Locate the cell with the specified text and output its [X, Y] center coordinate. 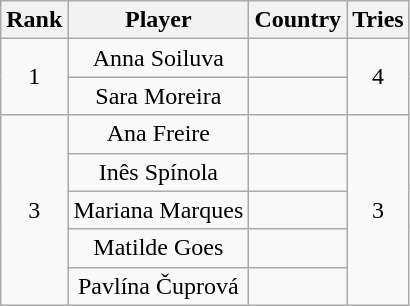
1 [34, 77]
Mariana Marques [158, 210]
Tries [378, 20]
Pavlína Čuprová [158, 286]
Anna Soiluva [158, 58]
Inês Spínola [158, 172]
Player [158, 20]
4 [378, 77]
Matilde Goes [158, 248]
Country [298, 20]
Sara Moreira [158, 96]
Rank [34, 20]
Ana Freire [158, 134]
